For the text-containing cell, return its midpoint in [X, Y] coordinate format. 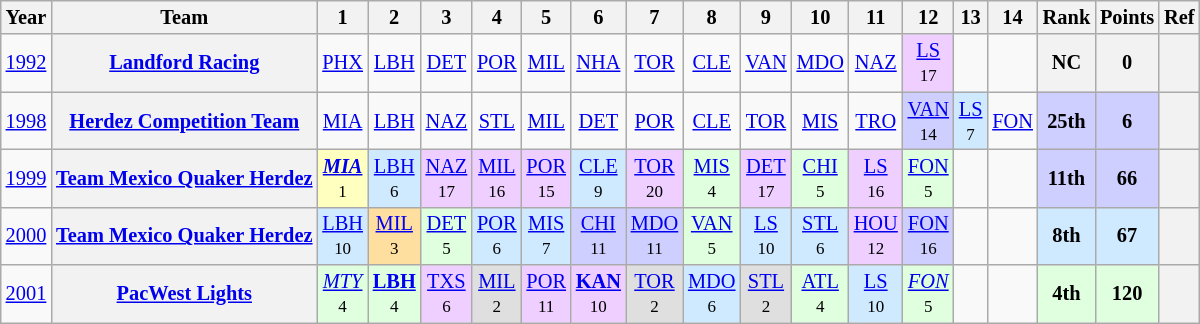
11th [1066, 178]
DET5 [447, 236]
ATL4 [820, 294]
Team [184, 17]
4 [496, 17]
Herdez Competition Team [184, 121]
3 [447, 17]
10 [820, 17]
LS16 [876, 178]
CHI5 [820, 178]
MIL16 [496, 178]
MIL2 [496, 294]
MIA [342, 121]
VAN5 [712, 236]
9 [766, 17]
MIS [820, 121]
STL2 [766, 294]
PacWest Lights [184, 294]
NHA [598, 63]
MTY4 [342, 294]
Points [1127, 17]
MIA1 [342, 178]
MDO11 [654, 236]
NC [1066, 63]
LBH6 [394, 178]
4th [1066, 294]
PHX [342, 63]
VAN [766, 63]
MIL3 [394, 236]
MIS4 [712, 178]
120 [1127, 294]
0 [1127, 63]
2001 [26, 294]
LBH10 [342, 236]
Ref [1179, 17]
KAN10 [598, 294]
POR11 [546, 294]
STL [496, 121]
2000 [26, 236]
8th [1066, 236]
FON [1012, 121]
LS7 [970, 121]
LBH4 [394, 294]
VAN14 [928, 121]
NAZ17 [447, 178]
2 [394, 17]
CLE9 [598, 178]
66 [1127, 178]
1 [342, 17]
TRO [876, 121]
12 [928, 17]
5 [546, 17]
8 [712, 17]
POR6 [496, 236]
DET17 [766, 178]
HOU12 [876, 236]
Landford Racing [184, 63]
11 [876, 17]
MIS7 [546, 236]
Rank [1066, 17]
CHI11 [598, 236]
LS17 [928, 63]
MDO6 [712, 294]
TXS6 [447, 294]
67 [1127, 236]
25th [1066, 121]
1998 [26, 121]
MDO [820, 63]
TOR2 [654, 294]
TOR20 [654, 178]
13 [970, 17]
14 [1012, 17]
STL6 [820, 236]
7 [654, 17]
1999 [26, 178]
1992 [26, 63]
FON16 [928, 236]
POR15 [546, 178]
Year [26, 17]
